Provide the (x, y) coordinate of the cell's center where the given text is located.  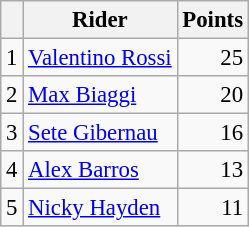
20 (212, 95)
5 (12, 208)
Nicky Hayden (100, 208)
16 (212, 133)
1 (12, 58)
4 (12, 170)
13 (212, 170)
Sete Gibernau (100, 133)
Alex Barros (100, 170)
Points (212, 20)
Rider (100, 20)
25 (212, 58)
Valentino Rossi (100, 58)
2 (12, 95)
11 (212, 208)
Max Biaggi (100, 95)
3 (12, 133)
